Provide the [x, y] coordinate of the cell's center where the given text is located.  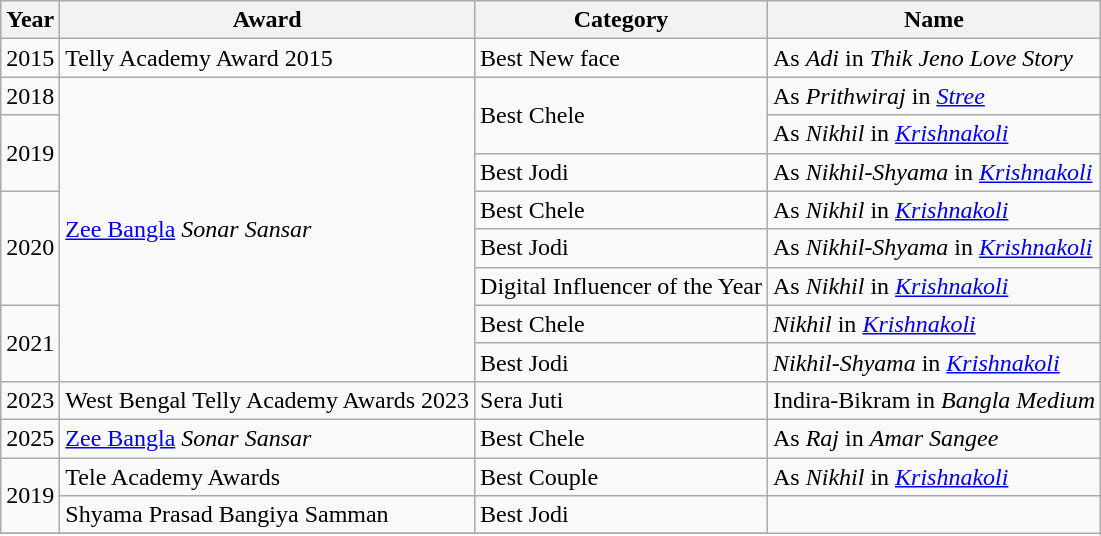
Indira-Bikram in Bangla Medium [934, 400]
Nikhil in Krishnakoli [934, 324]
Telly Academy Award 2015 [268, 58]
Shyama Prasad Bangiya Samman [268, 515]
Best New face [622, 58]
2015 [30, 58]
Digital Influencer of the Year [622, 286]
Category [622, 20]
Year [30, 20]
As Raj in Amar Sangee [934, 438]
Name [934, 20]
As Adi in Thik Jeno Love Story [934, 58]
Best Couple [622, 477]
West Bengal Telly Academy Awards 2023 [268, 400]
Nikhil-Shyama in Krishnakoli [934, 362]
As Prithwiraj in Stree [934, 96]
Award [268, 20]
2021 [30, 343]
2025 [30, 438]
2018 [30, 96]
Sera Juti [622, 400]
Tele Academy Awards [268, 477]
2020 [30, 248]
2023 [30, 400]
